From the cell containing the given text, extract its center point as [X, Y] coordinate. 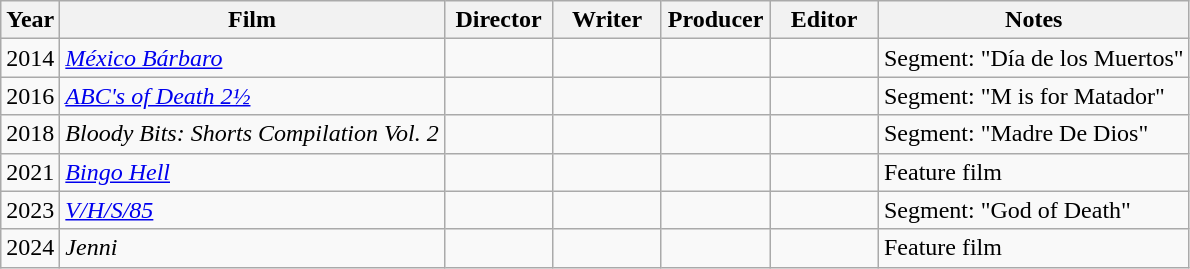
México Bárbaro [252, 58]
V/H/S/85 [252, 210]
2024 [30, 248]
Bloody Bits: Shorts Compilation Vol. 2 [252, 134]
Producer [716, 20]
Segment: "God of Death" [1034, 210]
2021 [30, 172]
Segment: "M is for Matador" [1034, 96]
2018 [30, 134]
2023 [30, 210]
Writer [608, 20]
Director [498, 20]
Year [30, 20]
Notes [1034, 20]
Segment: "Madre De Dios" [1034, 134]
ABC's of Death 2½ [252, 96]
Bingo Hell [252, 172]
Editor [824, 20]
Film [252, 20]
Jenni [252, 248]
2014 [30, 58]
Segment: "Día de los Muertos" [1034, 58]
2016 [30, 96]
